Locate the cell with the specified text and output its [X, Y] center coordinate. 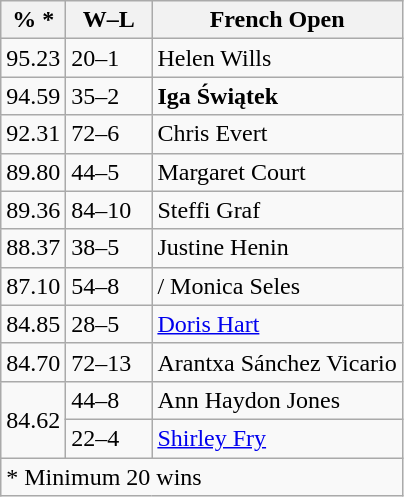
84.62 [34, 419]
72–6 [109, 134]
Justine Henin [277, 248]
* Minimum 20 wins [202, 477]
/ Monica Seles [277, 286]
44–8 [109, 400]
Arantxa Sánchez Vicario [277, 362]
35–2 [109, 96]
38–5 [109, 248]
Iga Świątek [277, 96]
Ann Haydon Jones [277, 400]
W–L [109, 20]
% * [34, 20]
Steffi Graf [277, 210]
92.31 [34, 134]
84.70 [34, 362]
French Open [277, 20]
Doris Hart [277, 324]
20–1 [109, 58]
Chris Evert [277, 134]
95.23 [34, 58]
54–8 [109, 286]
94.59 [34, 96]
88.37 [34, 248]
Helen Wills [277, 58]
84.85 [34, 324]
22–4 [109, 438]
Shirley Fry [277, 438]
84–10 [109, 210]
28–5 [109, 324]
Margaret Court [277, 172]
89.36 [34, 210]
72–13 [109, 362]
89.80 [34, 172]
87.10 [34, 286]
44–5 [109, 172]
